Detect which cell encompasses the target text, then output its (x, y) center coordinate. 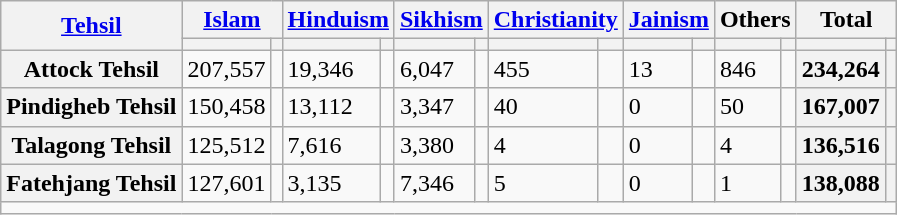
7,616 (331, 145)
Christianity (556, 20)
19,346 (331, 69)
Tehsil (92, 26)
207,557 (226, 69)
Hinduism (338, 20)
Jainism (668, 20)
Islam (232, 20)
50 (747, 107)
138,088 (840, 183)
Others (755, 20)
167,007 (840, 107)
127,601 (226, 183)
Sikhism (441, 20)
1 (747, 183)
Fatehjang Tehsil (92, 183)
5 (542, 183)
40 (542, 107)
125,512 (226, 145)
150,458 (226, 107)
6,047 (434, 69)
7,346 (434, 183)
3,347 (434, 107)
136,516 (840, 145)
Total (846, 20)
Pindigheb Tehsil (92, 107)
234,264 (840, 69)
13,112 (331, 107)
455 (542, 69)
3,380 (434, 145)
Talagong Tehsil (92, 145)
Attock Tehsil (92, 69)
846 (747, 69)
13 (658, 69)
3,135 (331, 183)
